From the cell containing the given text, extract its center point as (X, Y) coordinate. 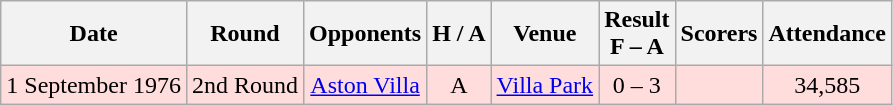
0 – 3 (637, 85)
Round (244, 34)
A (459, 85)
Date (94, 34)
Venue (545, 34)
Scorers (719, 34)
ResultF – A (637, 34)
Attendance (827, 34)
H / A (459, 34)
34,585 (827, 85)
1 September 1976 (94, 85)
Aston Villa (366, 85)
Villa Park (545, 85)
2nd Round (244, 85)
Opponents (366, 34)
